Output the [x, y] coordinate of the center of the cell containing the given text.  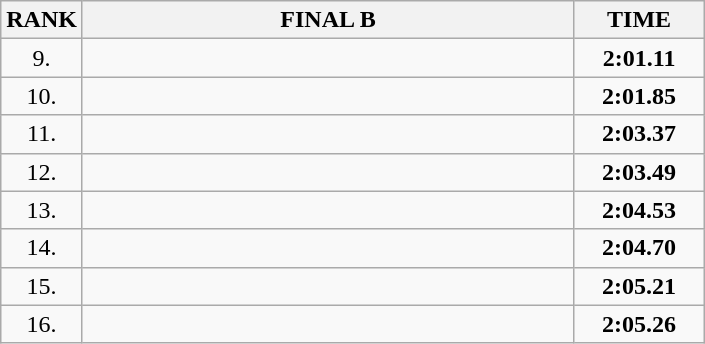
RANK [42, 20]
2:04.53 [640, 210]
2:03.37 [640, 134]
2:05.21 [640, 286]
16. [42, 324]
9. [42, 58]
15. [42, 286]
12. [42, 172]
2:03.49 [640, 172]
14. [42, 248]
2:05.26 [640, 324]
2:04.70 [640, 248]
13. [42, 210]
TIME [640, 20]
2:01.11 [640, 58]
10. [42, 96]
FINAL B [328, 20]
2:01.85 [640, 96]
11. [42, 134]
